From the cell containing the given text, extract its center point as (X, Y) coordinate. 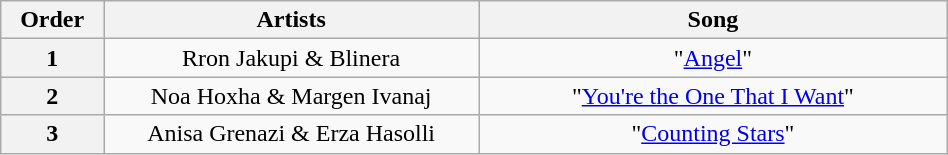
"Counting Stars" (714, 134)
Noa Hoxha & Margen Ivanaj (292, 96)
Anisa Grenazi & Erza Hasolli (292, 134)
2 (52, 96)
Order (52, 20)
3 (52, 134)
1 (52, 58)
"Angel" (714, 58)
Artists (292, 20)
"You're the One That I Want" (714, 96)
Rron Jakupi & Blinera (292, 58)
Song (714, 20)
